Pinpoint the cell where the given text exists, returning its [X, Y] midpoint coordinate. 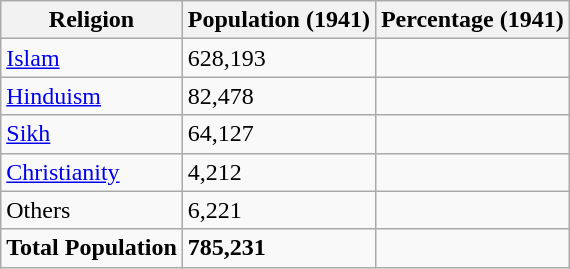
785,231 [278, 248]
Population (1941) [278, 20]
Religion [92, 20]
Christianity [92, 172]
4,212 [278, 172]
82,478 [278, 96]
6,221 [278, 210]
Others [92, 210]
64,127 [278, 134]
Total Population [92, 248]
Hinduism [92, 96]
Percentage (1941) [472, 20]
Islam [92, 58]
Sikh [92, 134]
628,193 [278, 58]
